Find where the given text appears and provide that cell's center as (X, Y) coordinate. 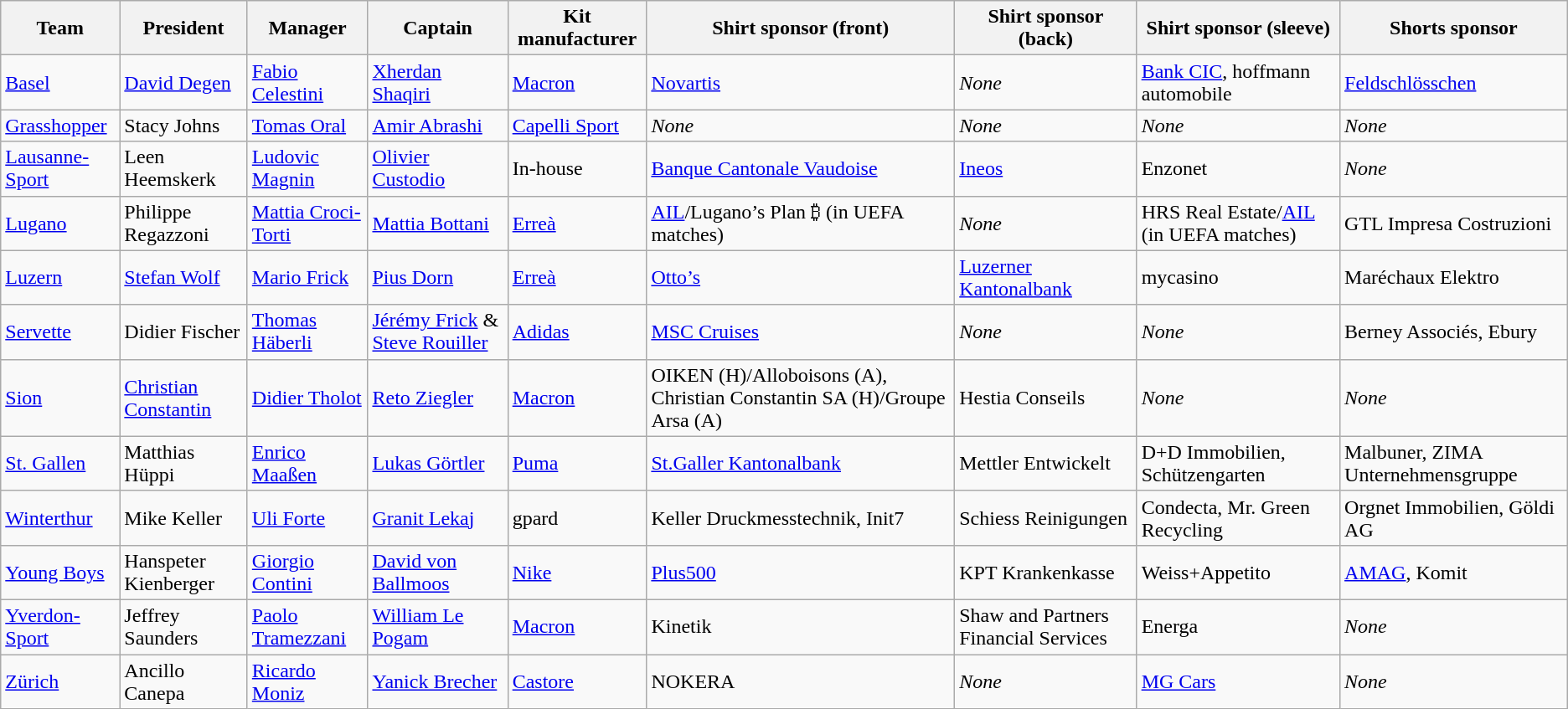
President (183, 28)
gpard (577, 517)
Nike (577, 573)
Philippe Regazzoni (183, 223)
Jérémy Frick & Steve Rouiller (437, 331)
MG Cars (1238, 681)
Servette (60, 331)
Capelli Sport (577, 126)
Malbuner, ZIMA Unternehmensgruppe (1454, 464)
Mattia Croci-Torti (307, 223)
Bank CIC, hoffmann automobile (1238, 82)
St. Gallen (60, 464)
AMAG, Komit (1454, 573)
Ludovic Magnin (307, 169)
Basel (60, 82)
Xherdan Shaqiri (437, 82)
NOKERA (801, 681)
Mattia Bottani (437, 223)
Stacy Johns (183, 126)
Didier Fischer (183, 331)
Lugano (60, 223)
Kinetik (801, 626)
Plus500 (801, 573)
Tomas Oral (307, 126)
Ancillo Canepa (183, 681)
Captain (437, 28)
Novartis (801, 82)
Uli Forte (307, 517)
mycasino (1238, 278)
Weiss+Appetito (1238, 573)
Hestia Conseils (1045, 398)
St.Galler Kantonalbank (801, 464)
Feldschlösschen (1454, 82)
Reto Ziegler (437, 398)
Berney Associés, Ebury (1454, 331)
Amir Abrashi (437, 126)
Paolo Tramezzani (307, 626)
Mike Keller (183, 517)
Ineos (1045, 169)
GTL Impresa Costruzioni (1454, 223)
Luzern (60, 278)
Stefan Wolf (183, 278)
Zürich (60, 681)
Yanick Brecher (437, 681)
Matthias Hüppi (183, 464)
Shorts sponsor (1454, 28)
Mario Frick (307, 278)
Sion (60, 398)
Energa (1238, 626)
Yverdon-Sport (60, 626)
Keller Druckmesstechnik, Init7 (801, 517)
Shirt sponsor (sleeve) (1238, 28)
HRS Real Estate/AIL (in UEFA matches) (1238, 223)
Lukas Görtler (437, 464)
Winterthur (60, 517)
In-house (577, 169)
David Degen (183, 82)
AIL/Lugano’s Plan ₿ (in UEFA matches) (801, 223)
Shaw and Partners Financial Services (1045, 626)
Grasshopper (60, 126)
Adidas (577, 331)
Schiess Reinigungen (1045, 517)
Lausanne-Sport (60, 169)
Hanspeter Kienberger (183, 573)
Kit manufacturer (577, 28)
MSC Cruises (801, 331)
Luzerner Kantonalbank (1045, 278)
Shirt sponsor (back) (1045, 28)
Thomas Häberli (307, 331)
Leen Heemskerk (183, 169)
Shirt sponsor (front) (801, 28)
Condecta, Mr. Green Recycling (1238, 517)
Enzonet (1238, 169)
Granit Lekaj (437, 517)
Mettler Entwickelt (1045, 464)
Didier Tholot (307, 398)
Ricardo Moniz (307, 681)
Puma (577, 464)
William Le Pogam (437, 626)
OIKEN (H)/Alloboisons (A), Christian Constantin SA (H)/Groupe Arsa (A) (801, 398)
David von Ballmoos (437, 573)
Castore (577, 681)
Banque Cantonale Vaudoise (801, 169)
Team (60, 28)
Otto’s (801, 278)
Pius Dorn (437, 278)
Christian Constantin (183, 398)
Manager (307, 28)
KPT Krankenkasse (1045, 573)
Enrico Maaßen (307, 464)
Olivier Custodio (437, 169)
Fabio Celestini (307, 82)
Orgnet Immobilien, Göldi AG (1454, 517)
Giorgio Contini (307, 573)
Maréchaux Elektro (1454, 278)
D+D Immobilien, Schützengarten (1238, 464)
Jeffrey Saunders (183, 626)
Young Boys (60, 573)
